Pinpoint the cell where the given text exists, returning its [X, Y] midpoint coordinate. 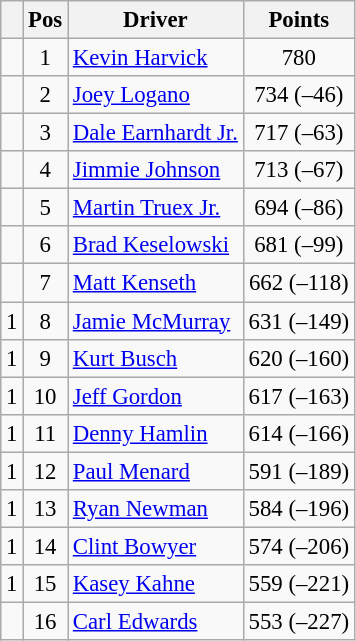
Carl Edwards [156, 621]
Ryan Newman [156, 509]
Kevin Harvick [156, 58]
4 [46, 170]
553 (–227) [298, 621]
16 [46, 621]
Jamie McMurray [156, 321]
Clint Bowyer [156, 546]
617 (–163) [298, 396]
11 [46, 433]
Dale Earnhardt Jr. [156, 133]
780 [298, 58]
713 (–67) [298, 170]
614 (–166) [298, 433]
559 (–221) [298, 584]
591 (–189) [298, 471]
Jimmie Johnson [156, 170]
631 (–149) [298, 321]
9 [46, 358]
Jeff Gordon [156, 396]
662 (–118) [298, 283]
Kurt Busch [156, 358]
Matt Kenseth [156, 283]
Brad Keselowski [156, 245]
Pos [46, 20]
5 [46, 208]
Paul Menard [156, 471]
Martin Truex Jr. [156, 208]
8 [46, 321]
13 [46, 509]
734 (–46) [298, 95]
14 [46, 546]
12 [46, 471]
10 [46, 396]
Driver [156, 20]
15 [46, 584]
694 (–86) [298, 208]
Joey Logano [156, 95]
7 [46, 283]
2 [46, 95]
681 (–99) [298, 245]
574 (–206) [298, 546]
6 [46, 245]
Points [298, 20]
Kasey Kahne [156, 584]
620 (–160) [298, 358]
584 (–196) [298, 509]
3 [46, 133]
717 (–63) [298, 133]
Denny Hamlin [156, 433]
